Identify which cell holds the provided text, then report its (X, Y) central coordinate. 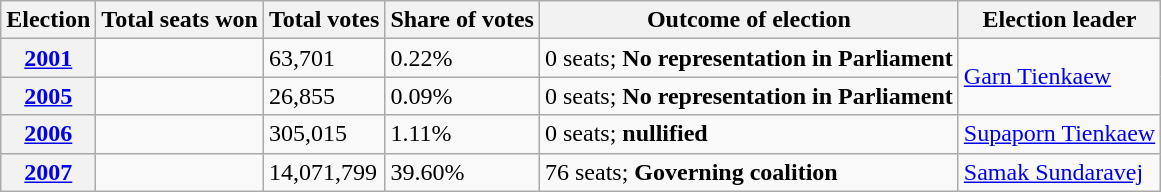
2005 (48, 96)
Share of votes (462, 20)
76 seats; Governing coalition (748, 172)
Total votes (324, 20)
Samak Sundaravej (1059, 172)
305,015 (324, 134)
14,071,799 (324, 172)
Supaporn Tienkaew (1059, 134)
Garn Tienkaew (1059, 77)
1.11% (462, 134)
Election (48, 20)
0.22% (462, 58)
63,701 (324, 58)
39.60% (462, 172)
26,855 (324, 96)
0.09% (462, 96)
Outcome of election (748, 20)
Election leader (1059, 20)
0 seats; nullified (748, 134)
2007 (48, 172)
2006 (48, 134)
Total seats won (180, 20)
2001 (48, 58)
